Search for the cell housing the specified text and yield its (X, Y) center coordinate. 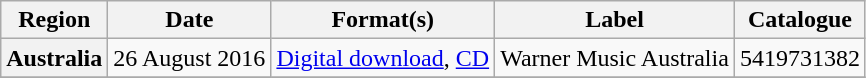
5419731382 (800, 58)
Digital download, CD (383, 58)
26 August 2016 (190, 58)
Catalogue (800, 20)
Label (615, 20)
Region (54, 20)
Australia (54, 58)
Warner Music Australia (615, 58)
Format(s) (383, 20)
Date (190, 20)
